Determine the (x, y) coordinate at the center of the cell enclosing the given text.  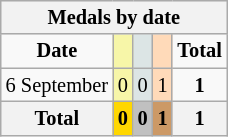
Date (57, 51)
Medals by date (114, 17)
6 September (57, 85)
